Search for the cell housing the specified text and yield its (x, y) center coordinate. 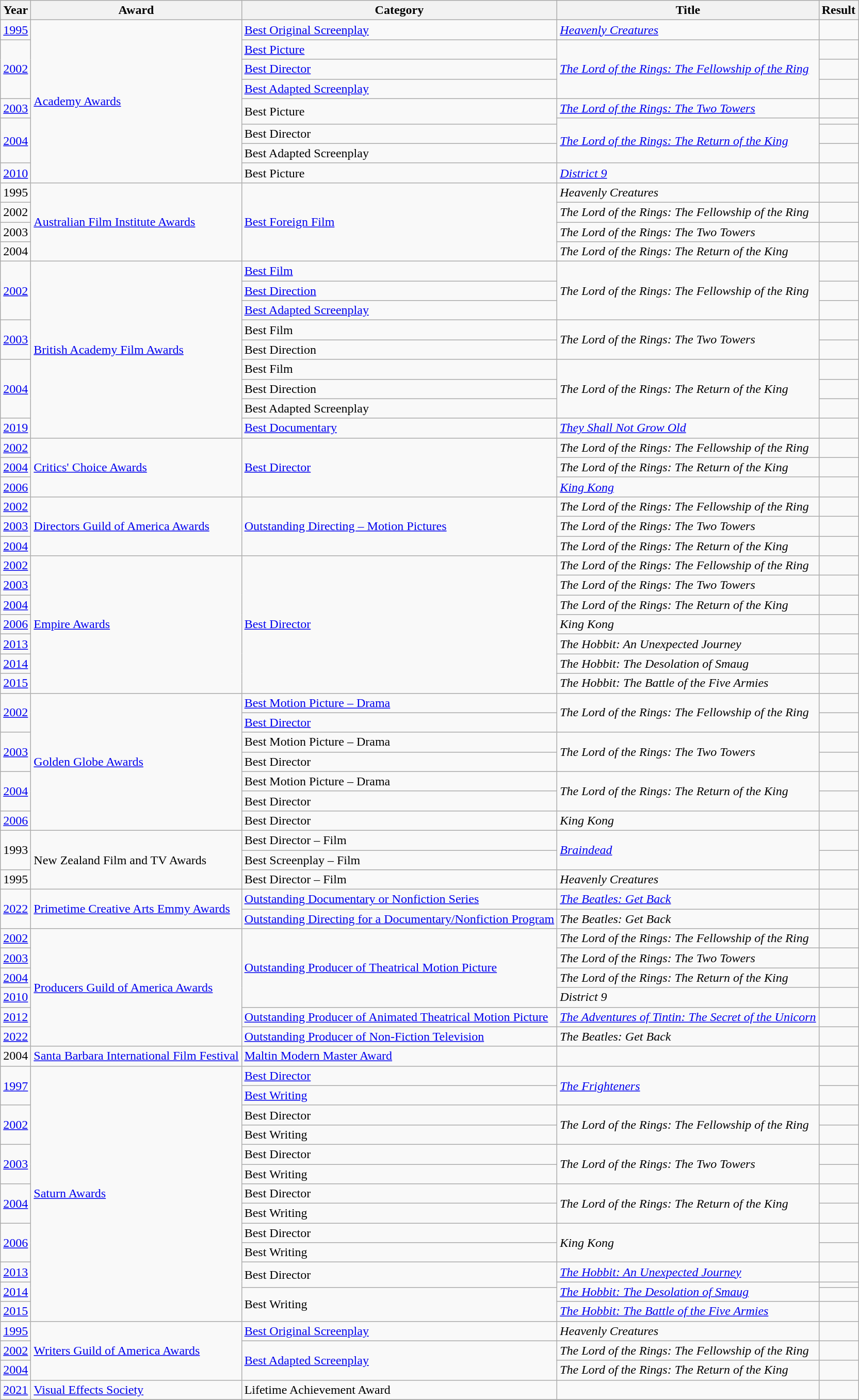
Visual Effects Society (136, 1390)
Santa Barbara International Film Festival (136, 1056)
Academy Awards (136, 102)
2012 (15, 1017)
Braindead (688, 850)
Best Documentary (399, 428)
Best Foreign Film (399, 222)
Critics' Choice Awards (136, 467)
Category (399, 10)
Award (136, 10)
2021 (15, 1390)
Outstanding Producer of Theatrical Motion Picture (399, 968)
1993 (15, 850)
British Academy Film Awards (136, 350)
Result (838, 10)
Writers Guild of America Awards (136, 1350)
1997 (15, 1085)
New Zealand Film and TV Awards (136, 860)
They Shall Not Grow Old (688, 428)
2019 (15, 428)
The Frighteners (688, 1085)
Outstanding Directing for a Documentary/Nonfiction Program (399, 919)
Outstanding Directing – Motion Pictures (399, 526)
Best Screenplay – Film (399, 860)
Outstanding Producer of Animated Theatrical Motion Picture (399, 1017)
Outstanding Documentary or Nonfiction Series (399, 899)
Australian Film Institute Awards (136, 222)
Primetime Creative Arts Emmy Awards (136, 909)
Saturn Awards (136, 1193)
Outstanding Producer of Non-Fiction Television (399, 1036)
Directors Guild of America Awards (136, 526)
Lifetime Achievement Award (399, 1390)
Golden Globe Awards (136, 762)
Maltin Modern Master Award (399, 1056)
Year (15, 10)
Title (688, 10)
Empire Awards (136, 624)
Producers Guild of America Awards (136, 987)
The Adventures of Tintin: The Secret of the Unicorn (688, 1017)
